Search for the cell housing the specified text and yield its (X, Y) center coordinate. 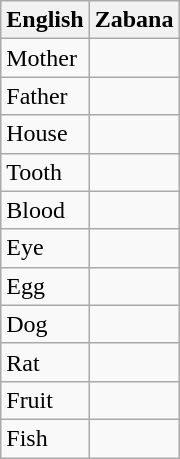
Father (45, 96)
English (45, 20)
Mother (45, 58)
Dog (45, 324)
Fruit (45, 400)
Eye (45, 248)
Zabana (134, 20)
Rat (45, 362)
Blood (45, 210)
Tooth (45, 172)
Fish (45, 438)
House (45, 134)
Egg (45, 286)
